Return [x, y] of the center of cell containing provided text 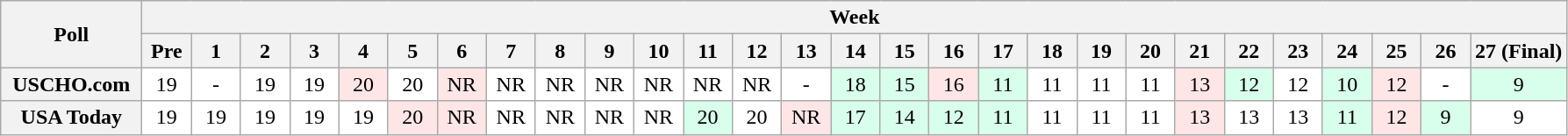
27 (Final) [1519, 51]
24 [1347, 51]
Pre [167, 51]
4 [363, 51]
22 [1249, 51]
3 [314, 51]
21 [1199, 51]
Week [855, 18]
23 [1298, 51]
6 [462, 51]
26 [1445, 51]
8 [560, 51]
1 [216, 51]
USCHO.com [72, 84]
USA Today [72, 118]
5 [412, 51]
Poll [72, 34]
25 [1396, 51]
7 [511, 51]
2 [265, 51]
